Locate the cell with the specified text and output its (x, y) center coordinate. 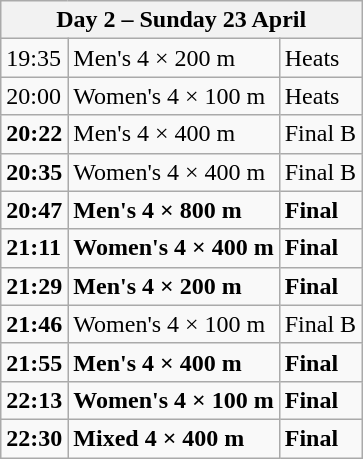
21:55 (34, 362)
Mixed 4 × 400 m (174, 438)
Men's 4 × 800 m (174, 210)
20:47 (34, 210)
22:13 (34, 400)
21:11 (34, 248)
21:46 (34, 324)
22:30 (34, 438)
Day 2 – Sunday 23 April (182, 20)
19:35 (34, 58)
20:22 (34, 134)
20:00 (34, 96)
20:35 (34, 172)
21:29 (34, 286)
